Provide the [x, y] coordinate of the cell's center where the given text is located.  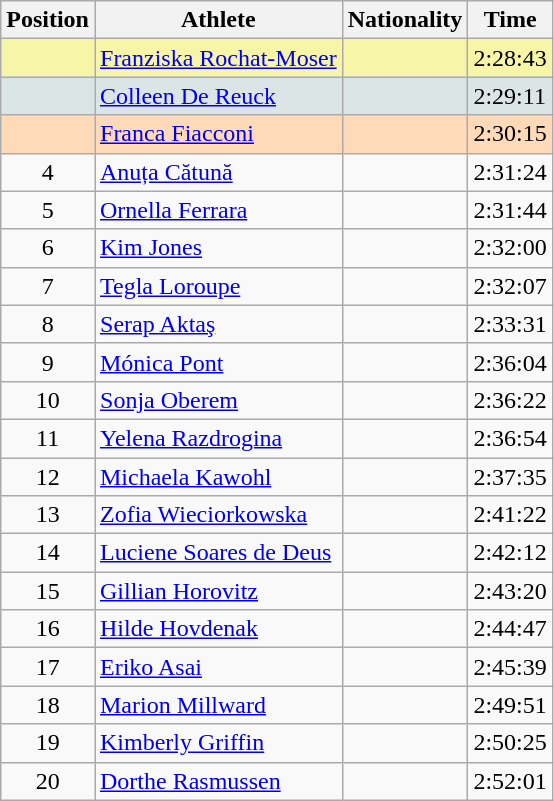
2:32:00 [510, 248]
2:49:51 [510, 705]
2:50:25 [510, 743]
Serap Aktaş [218, 324]
Athlete [218, 20]
4 [48, 172]
Yelena Razdrogina [218, 438]
Marion Millward [218, 705]
Hilde Hovdenak [218, 629]
20 [48, 781]
Franca Fiacconi [218, 134]
2:44:47 [510, 629]
Nationality [405, 20]
10 [48, 400]
Luciene Soares de Deus [218, 553]
2:31:44 [510, 210]
8 [48, 324]
Tegla Loroupe [218, 286]
2:28:43 [510, 58]
17 [48, 667]
18 [48, 705]
Zofia Wieciorkowska [218, 515]
14 [48, 553]
Colleen De Reuck [218, 96]
11 [48, 438]
2:32:07 [510, 286]
Kimberly Griffin [218, 743]
2:36:54 [510, 438]
2:29:11 [510, 96]
Gillian Horovitz [218, 591]
2:37:35 [510, 477]
2:31:24 [510, 172]
Anuța Cătună [218, 172]
15 [48, 591]
Eriko Asai [218, 667]
Franziska Rochat-Moser [218, 58]
2:52:01 [510, 781]
6 [48, 248]
16 [48, 629]
9 [48, 362]
2:36:22 [510, 400]
Time [510, 20]
Michaela Kawohl [218, 477]
2:41:22 [510, 515]
Kim Jones [218, 248]
2:36:04 [510, 362]
7 [48, 286]
2:42:12 [510, 553]
2:43:20 [510, 591]
2:30:15 [510, 134]
Position [48, 20]
Sonja Oberem [218, 400]
Mónica Pont [218, 362]
Dorthe Rasmussen [218, 781]
Ornella Ferrara [218, 210]
13 [48, 515]
2:33:31 [510, 324]
12 [48, 477]
19 [48, 743]
2:45:39 [510, 667]
5 [48, 210]
